Extract the (x, y) coordinate from the center of the cell holding the provided text.  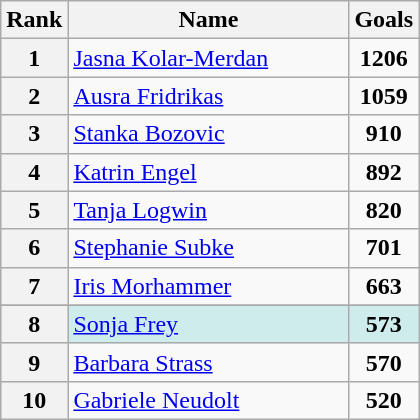
6 (34, 248)
5 (34, 210)
573 (384, 324)
3 (34, 134)
7 (34, 286)
1 (34, 58)
4 (34, 172)
701 (384, 248)
910 (384, 134)
10 (34, 400)
820 (384, 210)
Ausra Fridrikas (208, 96)
1059 (384, 96)
9 (34, 362)
Stanka Bozovic (208, 134)
570 (384, 362)
2 (34, 96)
Name (208, 20)
Stephanie Subke (208, 248)
892 (384, 172)
Sonja Frey (208, 324)
Tanja Logwin (208, 210)
Iris Morhammer (208, 286)
520 (384, 400)
Rank (34, 20)
Katrin Engel (208, 172)
Gabriele Neudolt (208, 400)
1206 (384, 58)
663 (384, 286)
8 (34, 324)
Barbara Strass (208, 362)
Goals (384, 20)
Jasna Kolar-Merdan (208, 58)
